Capture the cell that displays the provided text and extract its [x, y] central coordinate. 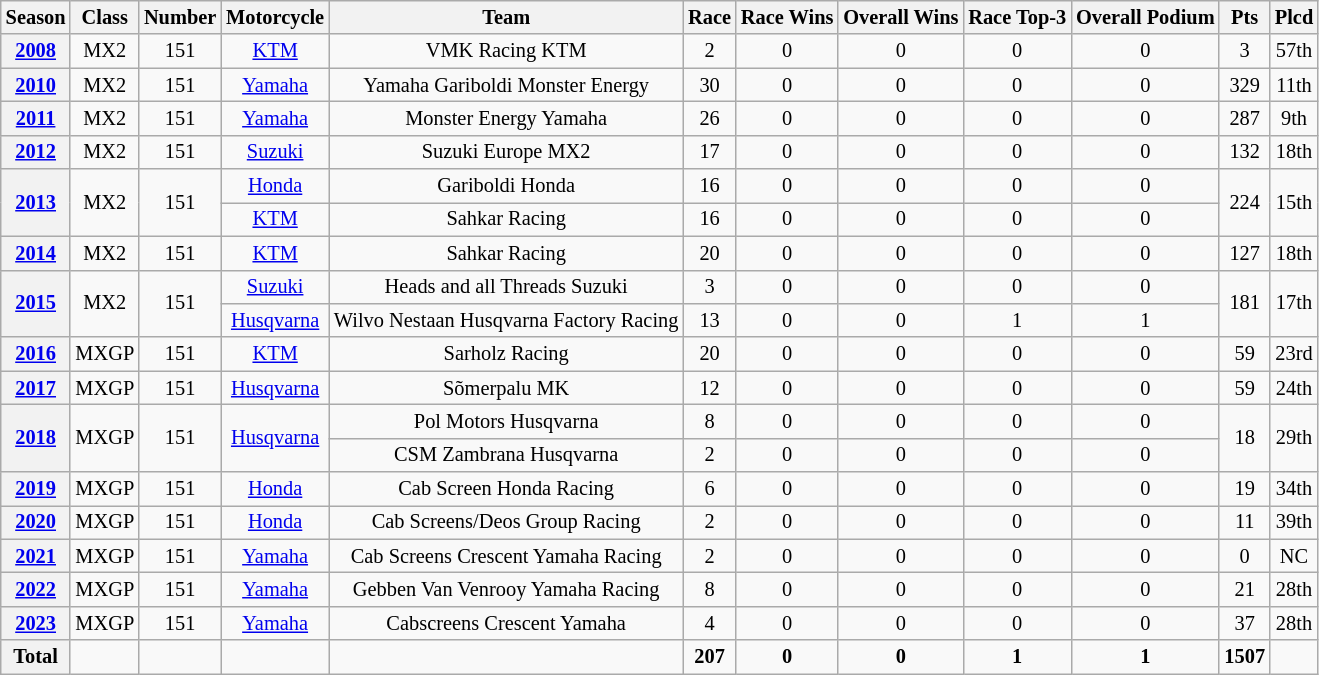
17th [1294, 304]
Cab Screen Honda Racing [506, 489]
Suzuki Europe MX2 [506, 152]
Total [36, 657]
181 [1244, 304]
Season [36, 17]
Wilvo Nestaan Husqvarna Factory Racing [506, 320]
9th [1294, 118]
2021 [36, 556]
Sarholz Racing [506, 354]
34th [1294, 489]
132 [1244, 152]
1507 [1244, 657]
Race Wins [787, 17]
12 [710, 388]
23rd [1294, 354]
21 [1244, 589]
13 [710, 320]
11th [1294, 85]
Class [104, 17]
Heads and all Threads Suzuki [506, 287]
24th [1294, 388]
Team [506, 17]
2011 [36, 118]
19 [1244, 489]
Cab Screens/Deos Group Racing [506, 522]
Race Top-3 [1017, 17]
Monster Energy Yamaha [506, 118]
Overall Podium [1145, 17]
287 [1244, 118]
6 [710, 489]
30 [710, 85]
Gariboldi Honda [506, 186]
2014 [36, 253]
Pts [1244, 17]
Pol Motors Husqvarna [506, 421]
2016 [36, 354]
2019 [36, 489]
4 [710, 623]
2018 [36, 438]
2013 [36, 202]
Race [710, 17]
207 [710, 657]
26 [710, 118]
Gebben Van Venrooy Yamaha Racing [506, 589]
Overall Wins [900, 17]
Yamaha Gariboldi Monster Energy [506, 85]
2017 [36, 388]
2008 [36, 51]
2015 [36, 304]
Motorcycle [275, 17]
224 [1244, 202]
2023 [36, 623]
39th [1294, 522]
Number [180, 17]
2012 [36, 152]
Cabscreens Crescent Yamaha [506, 623]
37 [1244, 623]
29th [1294, 438]
VMK Racing KTM [506, 51]
2022 [36, 589]
Cab Screens Crescent Yamaha Racing [506, 556]
127 [1244, 253]
17 [710, 152]
2020 [36, 522]
18 [1244, 438]
11 [1244, 522]
NC [1294, 556]
Plcd [1294, 17]
CSM Zambrana Husqvarna [506, 455]
57th [1294, 51]
329 [1244, 85]
15th [1294, 202]
2010 [36, 85]
Sõmerpalu MK [506, 388]
